Search for the cell housing the specified text and yield its (x, y) center coordinate. 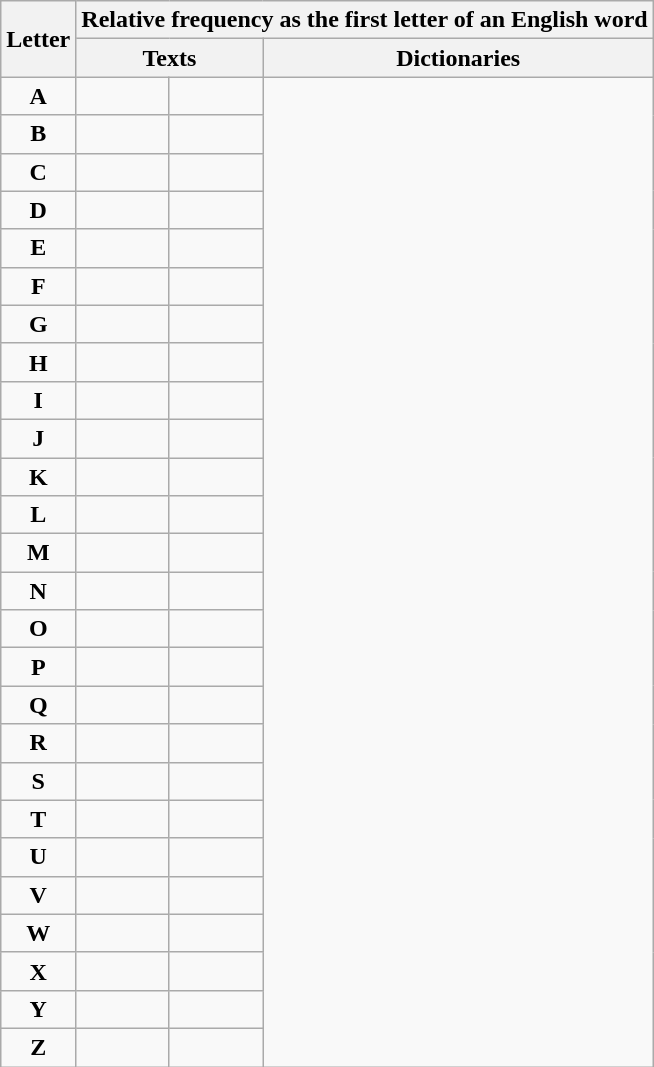
Dictionaries (458, 58)
S (38, 781)
P (38, 667)
Z (38, 1047)
V (38, 895)
G (38, 324)
Letter (38, 39)
F (38, 286)
Y (38, 1009)
Q (38, 705)
D (38, 210)
W (38, 933)
X (38, 971)
R (38, 743)
M (38, 553)
A (38, 96)
J (38, 438)
T (38, 819)
C (38, 172)
K (38, 477)
H (38, 362)
Texts (170, 58)
O (38, 629)
L (38, 515)
Relative frequency as the first letter of an English word (364, 20)
U (38, 857)
I (38, 400)
E (38, 248)
N (38, 591)
B (38, 134)
